Extract the [X, Y] coordinate from the center of the cell holding the provided text.  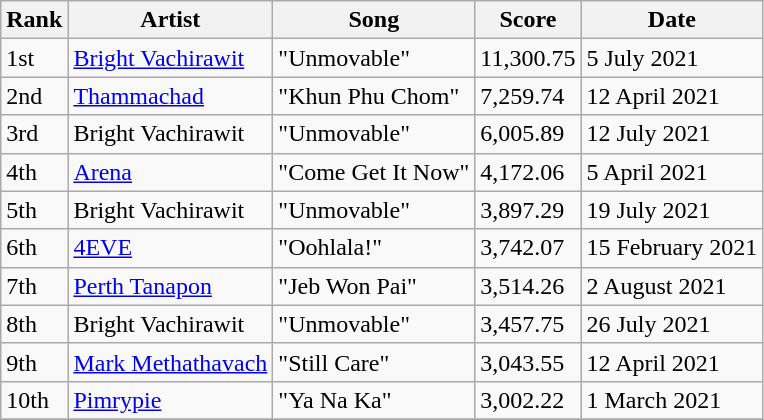
15 February 2021 [672, 248]
"Jeb Won Pai" [374, 286]
26 July 2021 [672, 324]
7th [34, 286]
2 August 2021 [672, 286]
10th [34, 400]
8th [34, 324]
Thammachad [170, 96]
5 April 2021 [672, 172]
5 July 2021 [672, 58]
"Still Care" [374, 362]
1st [34, 58]
4,172.06 [528, 172]
"Come Get It Now" [374, 172]
1 March 2021 [672, 400]
Rank [34, 20]
Song [374, 20]
"Khun Phu Chom" [374, 96]
6,005.89 [528, 134]
Arena [170, 172]
3,742.07 [528, 248]
4EVE [170, 248]
3,002.22 [528, 400]
19 July 2021 [672, 210]
3,514.26 [528, 286]
3,457.75 [528, 324]
3,043.55 [528, 362]
"Oohlala!" [374, 248]
6th [34, 248]
2nd [34, 96]
Pimrypie [170, 400]
4th [34, 172]
11,300.75 [528, 58]
3rd [34, 134]
Mark Methathavach [170, 362]
5th [34, 210]
Score [528, 20]
9th [34, 362]
Date [672, 20]
Artist [170, 20]
Perth Tanapon [170, 286]
7,259.74 [528, 96]
"Ya Na Ka" [374, 400]
12 July 2021 [672, 134]
3,897.29 [528, 210]
